Find where the given text appears and provide that cell's center as [x, y] coordinate. 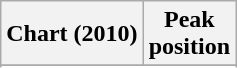
Chart (2010) [72, 34]
Peakposition [189, 34]
